Provide the [x, y] coordinate of the cell's center where the given text is located.  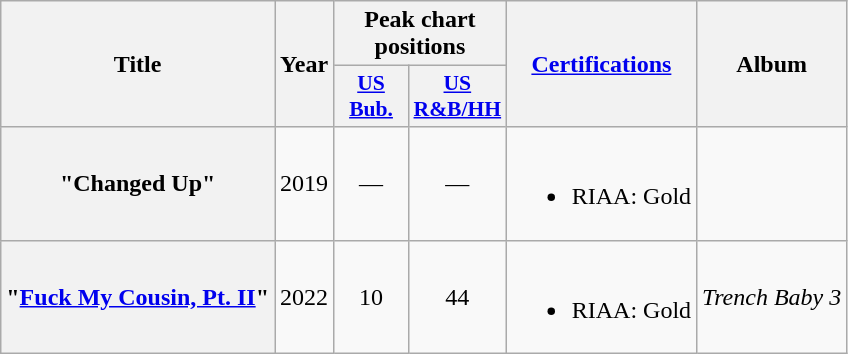
"Changed Up" [138, 184]
USBub. [372, 96]
Certifications [601, 64]
Year [304, 64]
Album [772, 64]
2022 [304, 296]
US R&B/HH [457, 96]
44 [457, 296]
2019 [304, 184]
Title [138, 64]
10 [372, 296]
Peak chart positions [420, 34]
"Fuck My Cousin, Pt. II" [138, 296]
Trench Baby 3 [772, 296]
